Capture the cell that displays the provided text and extract its (x, y) central coordinate. 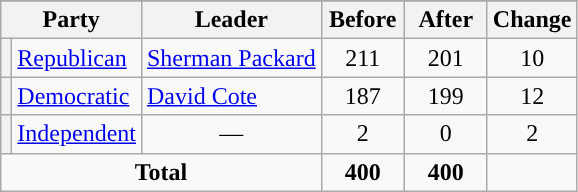
Independent (77, 134)
201 (446, 58)
0 (446, 134)
Party (72, 20)
187 (362, 96)
10 (532, 58)
David Cote (231, 96)
Democratic (77, 96)
Change (532, 20)
Leader (231, 20)
Before (362, 20)
Total (161, 172)
211 (362, 58)
Republican (77, 58)
Sherman Packard (231, 58)
— (231, 134)
After (446, 20)
199 (446, 96)
12 (532, 96)
